Return the (X, Y) coordinate for the center point of the cell that contains the specified text.  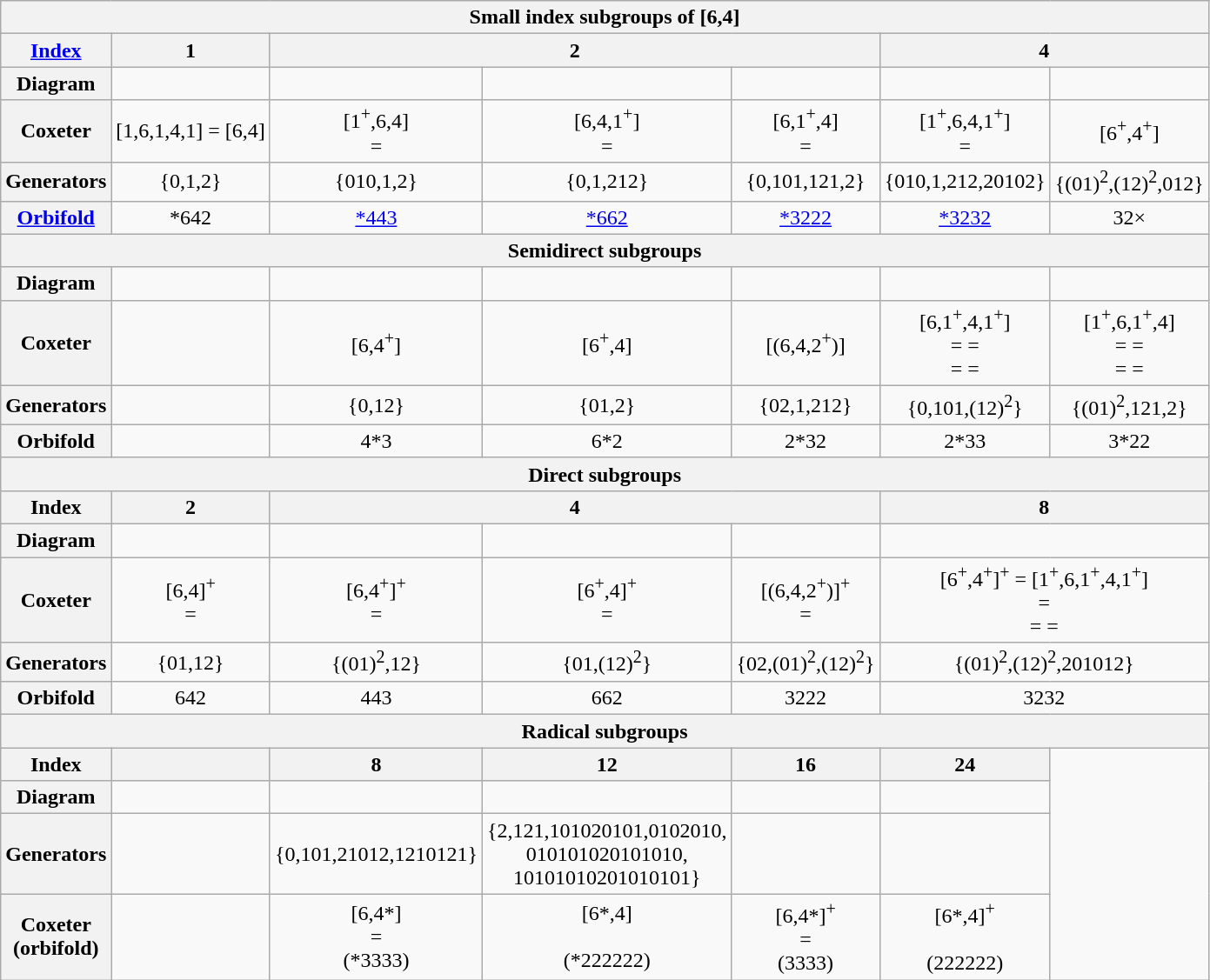
{01,(12)2} (607, 663)
3*22 (1129, 441)
[6+,4]+ = (607, 600)
[6,4*]+ = (3333) (806, 937)
[6,4+] (376, 343)
[6,1+,4,1+] = = = = (965, 343)
[(6,4,2+)]+ = (806, 600)
1 (191, 50)
[6+,4+] (1129, 131)
{(01)2,121,2} (1129, 405)
{(01)2,(12)2,201012} (1044, 663)
{02,1,212} (806, 405)
Coxeter(orbifold) (56, 937)
[6,4+]+ = (376, 600)
3232 (1044, 698)
{010,1,212,20102} (965, 181)
662 (607, 698)
{(01)2,(12)2,012} (1129, 181)
{2,121,101020101,0102010,010101020101010,10101010201010101} (607, 854)
{0,12} (376, 405)
12 (607, 764)
*3232 (965, 217)
*642 (191, 217)
642 (191, 698)
16 (806, 764)
Direct subgroups (605, 474)
[1+,6,1+,4] = = = = (1129, 343)
{0,101,121,2} (806, 181)
{(01)2,12} (376, 663)
Semidirect subgroups (605, 250)
{01,2} (607, 405)
{02,(01)2,(12)2} (806, 663)
443 (376, 698)
[6,4]+ = (191, 600)
{0,101,21012,1210121} (376, 854)
6*2 (607, 441)
{01,12} (191, 663)
[6,4,1+] = (607, 131)
24 (965, 764)
[6*,4]+(222222) (965, 937)
{010,1,2} (376, 181)
[6+,4] (607, 343)
{0,1,212} (607, 181)
Radical subgroups (605, 731)
[6+,4+]+ = [1+,6,1+,4,1+] = = = (1044, 600)
3222 (806, 698)
*3222 (806, 217)
[6,1+,4] = (806, 131)
Small index subgroups of [6,4] (605, 17)
[(6,4,2+)] (806, 343)
[1+,6,4,1+] = (965, 131)
2*32 (806, 441)
[1,6,1,4,1] = [6,4] (191, 131)
[1+,6,4] = (376, 131)
*662 (607, 217)
[6,4*] = (*3333) (376, 937)
{0,101,(12)2} (965, 405)
[6*,4](*222222) (607, 937)
32× (1129, 217)
*443 (376, 217)
2*33 (965, 441)
4*3 (376, 441)
{0,1,2} (191, 181)
